Return [x, y] of the center of cell containing provided text 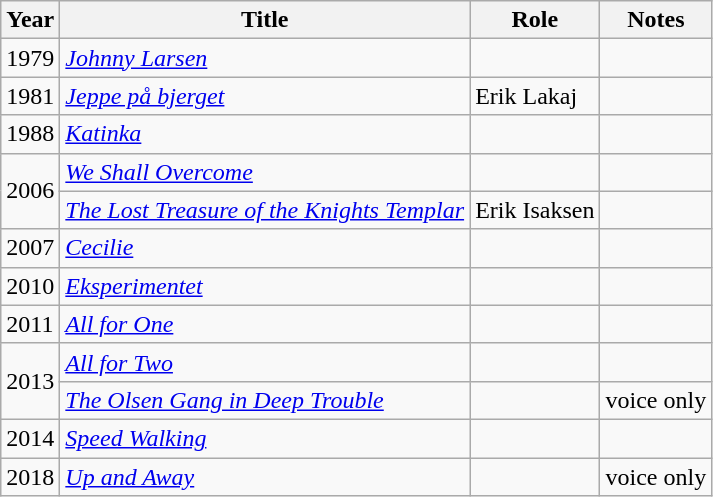
Up and Away [265, 477]
2010 [30, 286]
1981 [30, 96]
All for One [265, 324]
All for Two [265, 362]
The Olsen Gang in Deep Trouble [265, 400]
1988 [30, 134]
1979 [30, 58]
Role [535, 20]
The Lost Treasure of the Knights Templar [265, 210]
2013 [30, 381]
Erik Lakaj [535, 96]
Title [265, 20]
Notes [656, 20]
2011 [30, 324]
2014 [30, 438]
Cecilie [265, 248]
Speed Walking [265, 438]
Katinka [265, 134]
Erik Isaksen [535, 210]
Year [30, 20]
We Shall Overcome [265, 172]
2006 [30, 191]
2007 [30, 248]
2018 [30, 477]
Eksperimentet [265, 286]
Jeppe på bjerget [265, 96]
Johnny Larsen [265, 58]
